Provide the (X, Y) coordinate of the cell's center where the given text is located.  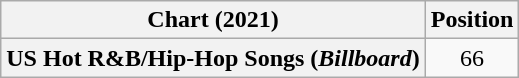
66 (472, 58)
Chart (2021) (213, 20)
Position (472, 20)
US Hot R&B/Hip-Hop Songs (Billboard) (213, 58)
